Identify which cell holds the provided text, then report its (X, Y) central coordinate. 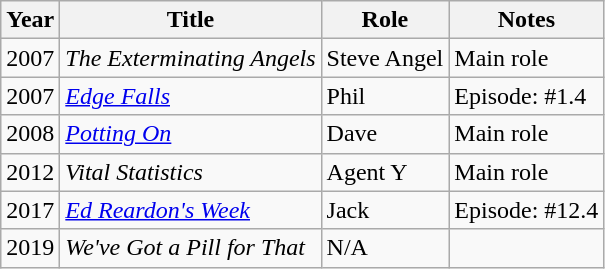
Notes (526, 20)
We've Got a Pill for That (190, 248)
2017 (30, 210)
Year (30, 20)
2019 (30, 248)
Edge Falls (190, 96)
2008 (30, 134)
Episode: #12.4 (526, 210)
Dave (385, 134)
Potting On (190, 134)
Title (190, 20)
Steve Angel (385, 58)
Role (385, 20)
Agent Y (385, 172)
Episode: #1.4 (526, 96)
Vital Statistics (190, 172)
2012 (30, 172)
The Exterminating Angels (190, 58)
Jack (385, 210)
Phil (385, 96)
N/A (385, 248)
Ed Reardon's Week (190, 210)
